Determine the (x, y) coordinate at the center of the cell enclosing the given text.  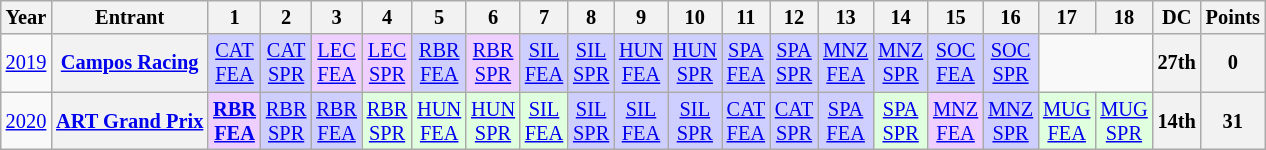
4 (387, 17)
12 (794, 17)
14 (900, 17)
27th (1177, 63)
0 (1233, 63)
2 (286, 17)
Year (26, 17)
3 (336, 17)
18 (1124, 17)
Campos Racing (130, 63)
MUGFEA (1066, 121)
Points (1233, 17)
2019 (26, 63)
17 (1066, 17)
LECSPR (387, 63)
31 (1233, 121)
9 (641, 17)
2020 (26, 121)
7 (544, 17)
5 (439, 17)
10 (695, 17)
Entrant (130, 17)
6 (493, 17)
11 (746, 17)
1 (234, 17)
SOCFEA (956, 63)
13 (846, 17)
ART Grand Prix (130, 121)
MUGSPR (1124, 121)
16 (1010, 17)
14th (1177, 121)
DC (1177, 17)
SOCSPR (1010, 63)
15 (956, 17)
LECFEA (336, 63)
8 (591, 17)
